Pinpoint the cell where the given text exists, returning its (X, Y) midpoint coordinate. 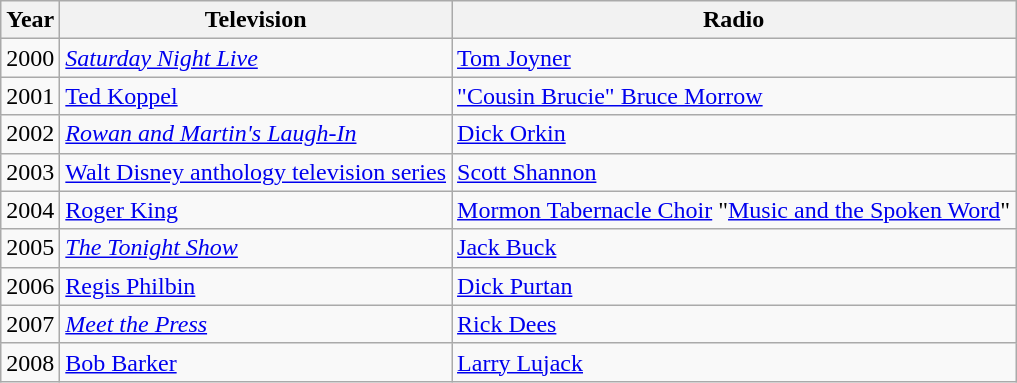
Regis Philbin (256, 286)
Television (256, 20)
Radio (734, 20)
The Tonight Show (256, 248)
2001 (30, 96)
Roger King (256, 210)
Larry Lujack (734, 362)
2003 (30, 172)
2005 (30, 248)
"Cousin Brucie" Bruce Morrow (734, 96)
Dick Orkin (734, 134)
Year (30, 20)
Mormon Tabernacle Choir "Music and the Spoken Word" (734, 210)
Dick Purtan (734, 286)
Rowan and Martin's Laugh-In (256, 134)
Scott Shannon (734, 172)
Saturday Night Live (256, 58)
Rick Dees (734, 324)
2008 (30, 362)
Ted Koppel (256, 96)
2002 (30, 134)
2004 (30, 210)
Tom Joyner (734, 58)
2000 (30, 58)
Jack Buck (734, 248)
Meet the Press (256, 324)
2006 (30, 286)
2007 (30, 324)
Bob Barker (256, 362)
Walt Disney anthology television series (256, 172)
